Scan for the cell matching the given text and deliver its (x, y) coordinate at center. 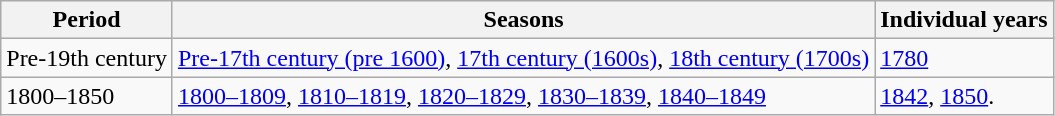
Seasons (523, 20)
1842, 1850. (964, 96)
1800–1850 (87, 96)
Pre-19th century (87, 58)
Individual years (964, 20)
1780 (964, 58)
Pre-17th century (pre 1600), 17th century (1600s), 18th century (1700s) (523, 58)
Period (87, 20)
1800–1809, 1810–1819, 1820–1829, 1830–1839, 1840–1849 (523, 96)
